Return [x, y] of the center of cell containing provided text 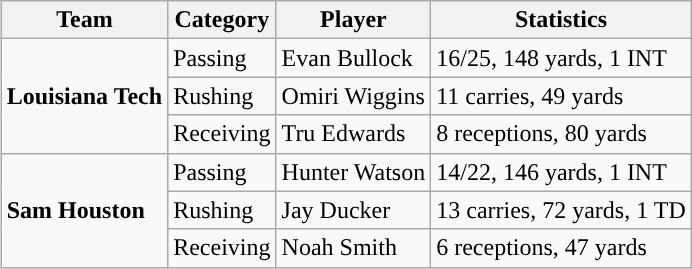
16/25, 148 yards, 1 INT [562, 58]
13 carries, 72 yards, 1 TD [562, 210]
Player [354, 20]
Jay Ducker [354, 210]
8 receptions, 80 yards [562, 134]
11 carries, 49 yards [562, 96]
Evan Bullock [354, 58]
Sam Houston [84, 210]
Hunter Watson [354, 172]
Tru Edwards [354, 134]
6 receptions, 47 yards [562, 248]
Omiri Wiggins [354, 96]
Category [222, 20]
14/22, 146 yards, 1 INT [562, 172]
Team [84, 20]
Statistics [562, 20]
Noah Smith [354, 248]
Louisiana Tech [84, 96]
